Return [x, y] of the center of cell containing provided text 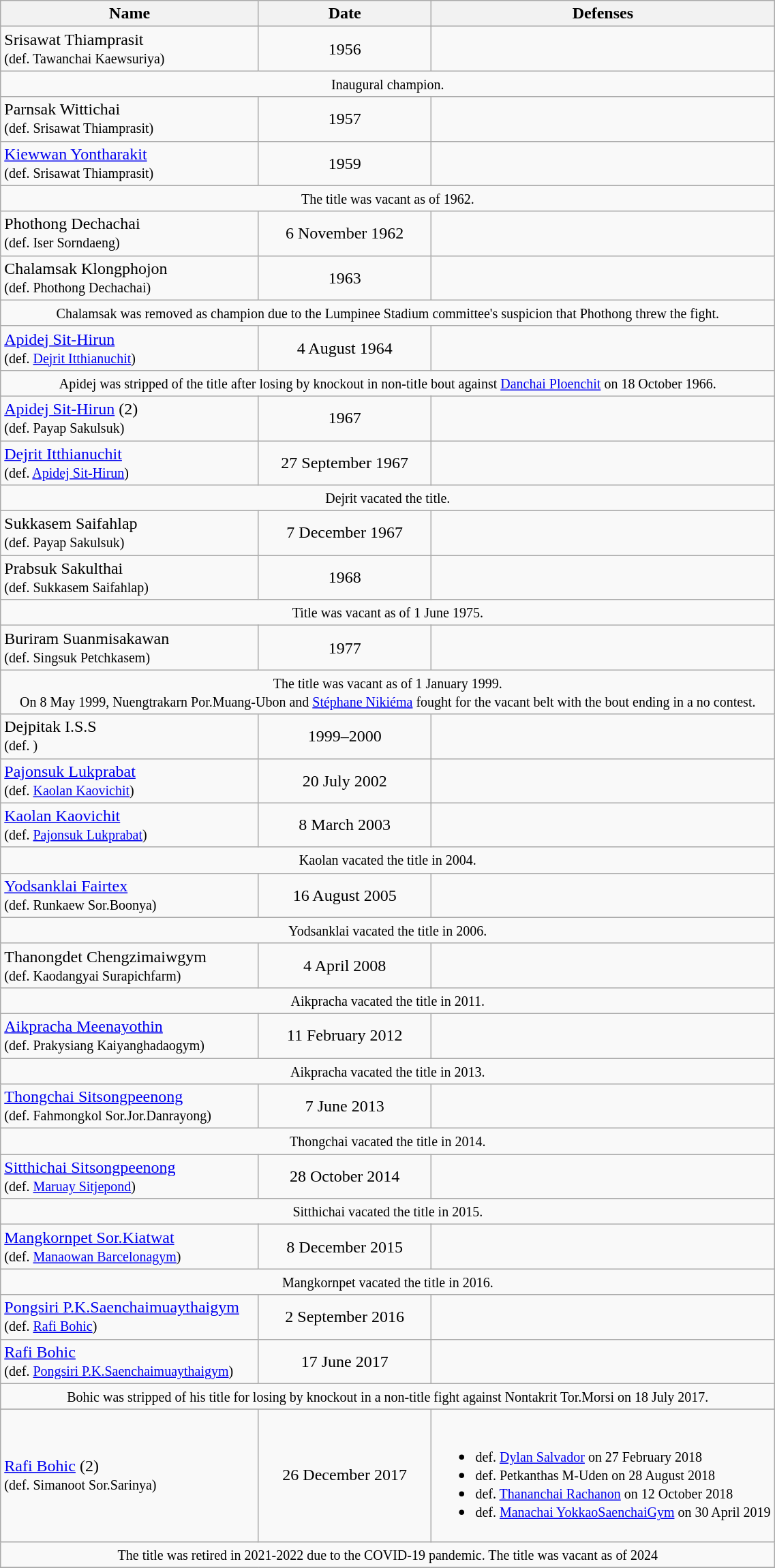
1956 [344, 49]
Rafi Bohic (2)(def. Simanoot Sor.Sarinya) [130, 1475]
Mangkornpet Sor.Kiatwat (def. Manaowan Barcelonagym) [130, 1247]
Kaolan vacated the title in 2004. [388, 860]
8 March 2003 [344, 825]
17 June 2017 [344, 1362]
7 December 1967 [344, 533]
1999–2000 [344, 736]
Dejrit vacated the title. [388, 498]
1959 [344, 164]
Aikpracha vacated the title in 2013. [388, 1071]
The title was vacant as of 1962. [388, 198]
Sukkasem Saifahlap (def. Payap Sakulsuk) [130, 533]
Srisawat Thiamprasit (def. Tawanchai Kaewsuriya) [130, 49]
1963 [344, 278]
6 November 1962 [344, 233]
Buriram Suanmisakawan (def. Singsuk Petchkasem) [130, 647]
Aikpracha vacated the title in 2011. [388, 1000]
Pongsiri P.K.Saenchaimuaythaigym (def. Rafi Bohic) [130, 1317]
Parnsak Wittichai (def. Srisawat Thiamprasit) [130, 119]
8 December 2015 [344, 1247]
Prabsuk Sakulthai (def. Sukkasem Saifahlap) [130, 578]
Thanongdet Chengzimaiwgym (def. Kaodangyai Surapichfarm) [130, 965]
1967 [344, 418]
Name [130, 14]
1977 [344, 647]
Mangkornpet vacated the title in 2016. [388, 1282]
1957 [344, 119]
4 April 2008 [344, 965]
Chalamsak Klongphojon(def. Phothong Dechachai) [130, 278]
Defenses [603, 14]
Sitthichai vacated the title in 2015. [388, 1212]
Apidej Sit-Hirun (2)(def. Payap Sakulsuk) [130, 418]
Apidej was stripped of the title after losing by knockout in non-title bout against Danchai Ploenchit on 18 October 1966. [388, 383]
7 June 2013 [344, 1107]
2 September 2016 [344, 1317]
Kaolan Kaovichit (def. Pajonsuk Lukprabat) [130, 825]
Aikpracha Meenayothin (def. Prakysiang Kaiyanghadaogym) [130, 1036]
20 July 2002 [344, 781]
1968 [344, 578]
26 December 2017 [344, 1475]
28 October 2014 [344, 1176]
Thongchai Sitsongpeenong (def. Fahmongkol Sor.Jor.Danrayong) [130, 1107]
Yodsanklai vacated the title in 2006. [388, 930]
Kiewwan Yontharakit (def. Srisawat Thiamprasit) [130, 164]
Inaugural champion. [388, 84]
Pajonsuk Lukprabat (def. Kaolan Kaovichit) [130, 781]
27 September 1967 [344, 462]
Yodsanklai Fairtex (def. Runkaew Sor.Boonya) [130, 895]
4 August 1964 [344, 348]
Phothong Dechachai(def. Iser Sorndaeng) [130, 233]
11 February 2012 [344, 1036]
Chalamsak was removed as champion due to the Lumpinee Stadium committee's suspicion that Phothong threw the fight. [388, 313]
Date [344, 14]
Rafi Bohic (def. Pongsiri P.K.Saenchaimuaythaigym) [130, 1362]
16 August 2005 [344, 895]
Title was vacant as of 1 June 1975. [388, 613]
Apidej Sit-Hirun(def. Dejrit Itthianuchit) [130, 348]
Dejrit Itthianuchit (def. Apidej Sit-Hirun) [130, 462]
Dejpitak I.S.S (def. ) [130, 736]
Sitthichai Sitsongpeenong (def. Maruay Sitjepond) [130, 1176]
Thongchai vacated the title in 2014. [388, 1141]
The title was retired in 2021-2022 due to the COVID-19 pandemic. The title was vacant as of 2024 [388, 1554]
Bohic was stripped of his title for losing by knockout in a non-title fight against Nontakrit Tor.Morsi on 18 July 2017. [388, 1396]
